Extract the (X, Y) coordinate from the center of the cell holding the provided text.  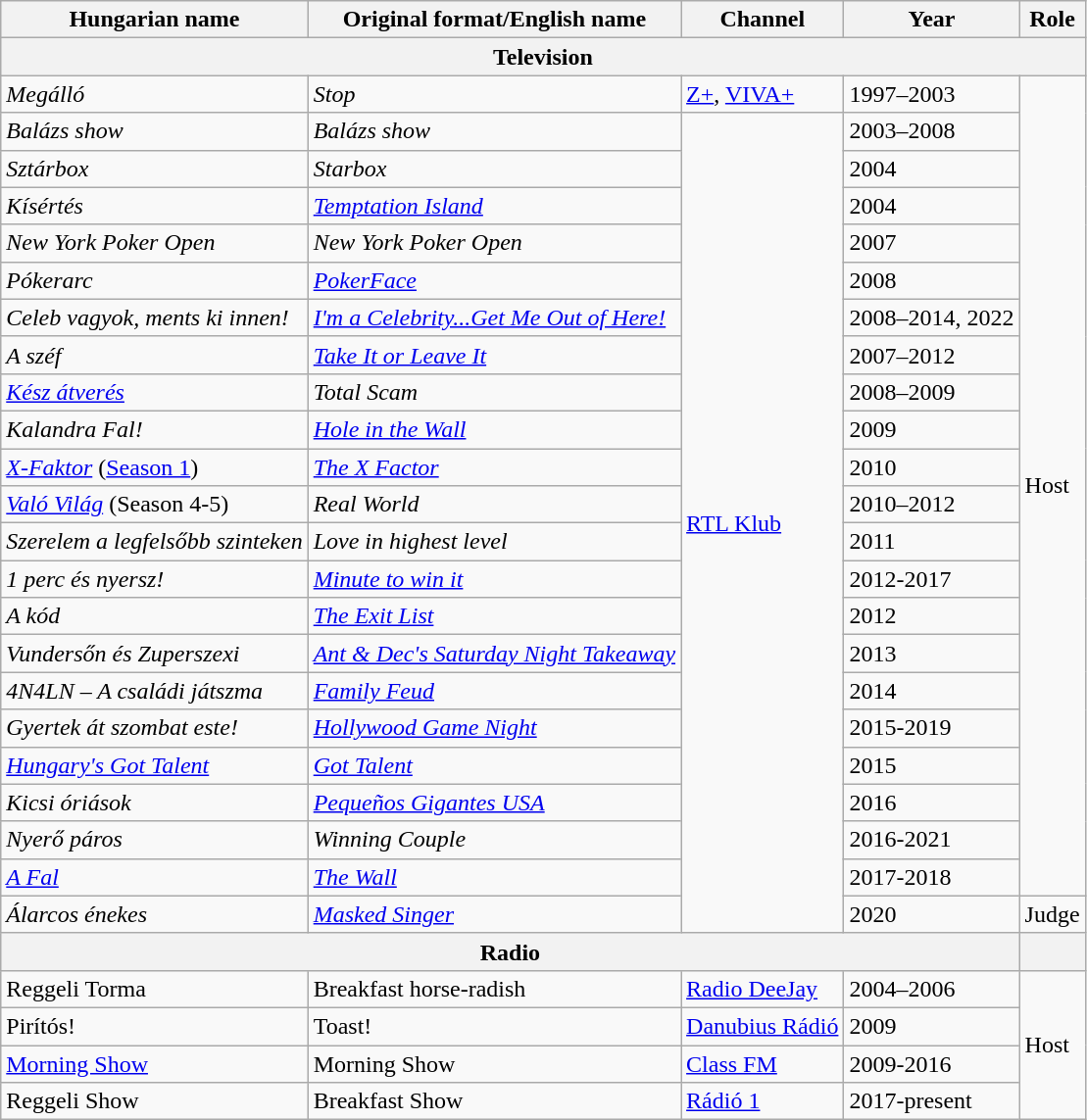
2017-present (931, 1101)
2010 (931, 467)
Stop (494, 94)
Radio (510, 951)
Gyertek át szombat este! (155, 728)
2007–2012 (931, 355)
Real World (494, 505)
2016-2021 (931, 840)
A Fal (155, 877)
Class FM (763, 1063)
Z+, VIVA+ (763, 94)
Total Scam (494, 392)
Year (931, 20)
2015-2019 (931, 728)
The Exit List (494, 616)
Szerelem a legfelsőbb szinteken (155, 542)
2016 (931, 803)
Hungarian name (155, 20)
Sztárbox (155, 169)
2011 (931, 542)
Való Világ (Season 4-5) (155, 505)
2014 (931, 691)
Reggeli Show (155, 1101)
X-Faktor (Season 1) (155, 467)
Masked Singer (494, 914)
2020 (931, 914)
Reggeli Torma (155, 989)
Kísértés (155, 206)
Temptation Island (494, 206)
Breakfast Show (494, 1101)
I'm a Celebrity...Get Me Out of Here! (494, 317)
Álarcos énekes (155, 914)
2012 (931, 616)
PokerFace (494, 280)
Rádió 1 (763, 1101)
2008–2014, 2022 (931, 317)
Minute to win it (494, 579)
2008–2009 (931, 392)
Original format/English name (494, 20)
Pequeños Gigantes USA (494, 803)
2010–2012 (931, 505)
Kész átverés (155, 392)
Ant & Dec's Saturday Night Takeaway (494, 654)
Hollywood Game Night (494, 728)
Hungary's Got Talent (155, 765)
1 perc és nyersz! (155, 579)
Celeb vagyok, ments ki innen! (155, 317)
RTL Klub (763, 523)
2003–2008 (931, 131)
Danubius Rádió (763, 1026)
2009-2016 (931, 1063)
Channel (763, 20)
Kalandra Fal! (155, 429)
2008 (931, 280)
Judge (1053, 914)
Starbox (494, 169)
The X Factor (494, 467)
2015 (931, 765)
The Wall (494, 877)
2007 (931, 243)
Pirítós! (155, 1026)
A kód (155, 616)
Love in highest level (494, 542)
2012-2017 (931, 579)
A széf (155, 355)
Nyerő páros (155, 840)
Breakfast horse-radish (494, 989)
Vundersőn és Zuperszexi (155, 654)
Family Feud (494, 691)
Pókerarc (155, 280)
Role (1053, 20)
Television (543, 57)
Kicsi óriások (155, 803)
Winning Couple (494, 840)
Toast! (494, 1026)
Take It or Leave It (494, 355)
2004–2006 (931, 989)
Radio DeeJay (763, 989)
4N4LN – A családi játszma (155, 691)
2013 (931, 654)
Got Talent (494, 765)
1997–2003 (931, 94)
2017-2018 (931, 877)
Hole in the Wall (494, 429)
Megálló (155, 94)
